Find where the given text appears and provide that cell's center as [X, Y] coordinate. 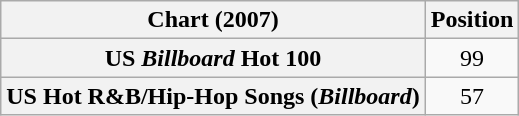
Position [472, 20]
US Hot R&B/Hip-Hop Songs (Billboard) [213, 96]
99 [472, 58]
57 [472, 96]
US Billboard Hot 100 [213, 58]
Chart (2007) [213, 20]
